From the cell containing the given text, extract its center point as [x, y] coordinate. 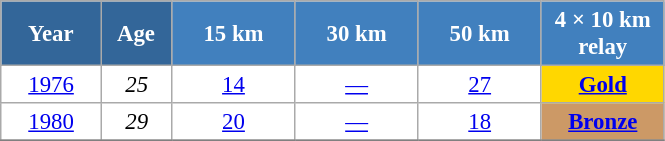
Gold [602, 85]
30 km [356, 34]
Age [136, 34]
25 [136, 85]
20 [234, 122]
1980 [52, 122]
29 [136, 122]
50 km [480, 34]
Year [52, 34]
4 × 10 km relay [602, 34]
27 [480, 85]
1976 [52, 85]
18 [480, 122]
14 [234, 85]
Bronze [602, 122]
15 km [234, 34]
